Search for the cell housing the specified text and yield its (x, y) center coordinate. 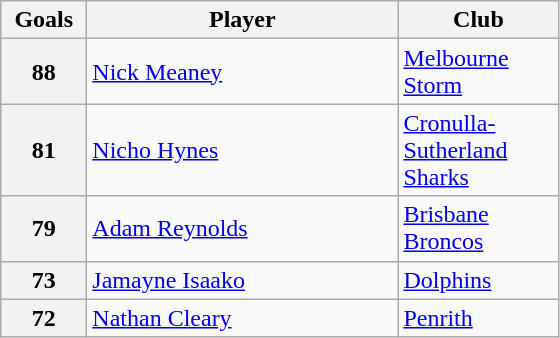
88 (44, 72)
Goals (44, 20)
Cronulla-Sutherland Sharks (478, 150)
Nicho Hynes (242, 150)
Melbourne Storm (478, 72)
81 (44, 150)
Nathan Cleary (242, 318)
79 (44, 228)
73 (44, 280)
72 (44, 318)
Jamayne Isaako (242, 280)
Club (478, 20)
Penrith (478, 318)
Brisbane Broncos (478, 228)
Dolphins (478, 280)
Adam Reynolds (242, 228)
Nick Meaney (242, 72)
Player (242, 20)
